Locate the cell with the specified text and output its (X, Y) center coordinate. 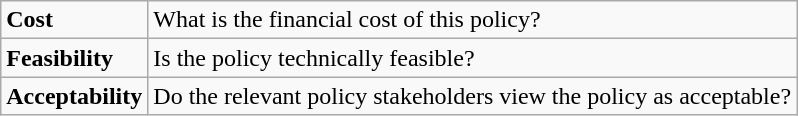
Feasibility (74, 58)
Do the relevant policy stakeholders view the policy as acceptable? (472, 96)
Cost (74, 20)
What is the financial cost of this policy? (472, 20)
Acceptability (74, 96)
Is the policy technically feasible? (472, 58)
